Provide the [X, Y] coordinate of the cell's center where the given text is located.  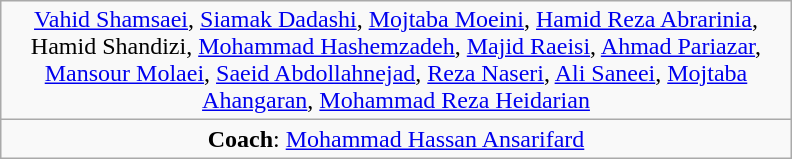
Coach: Mohammad Hassan Ansarifard [396, 139]
